Find where the given text appears and provide that cell's center as (X, Y) coordinate. 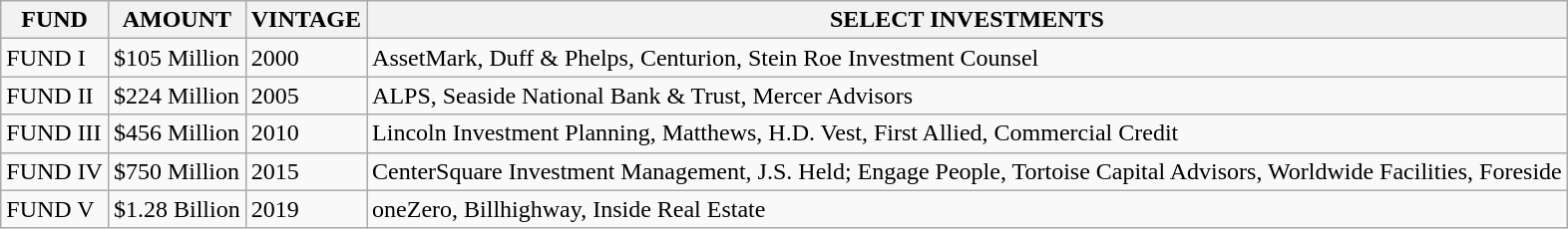
AssetMark, Duff & Phelps, Centurion, Stein Roe Investment Counsel (968, 58)
AMOUNT (177, 20)
oneZero, Billhighway, Inside Real Estate (968, 209)
CenterSquare Investment Management, J.S. Held; Engage People, Tortoise Capital Advisors, Worldwide Facilities, Foreside (968, 171)
$1.28 Billion (177, 209)
2005 (305, 96)
$105 Million (177, 58)
2015 (305, 171)
FUND (55, 20)
$224 Million (177, 96)
2010 (305, 133)
FUND I (55, 58)
VINTAGE (305, 20)
FUND V (55, 209)
$456 Million (177, 133)
FUND IV (55, 171)
FUND III (55, 133)
ALPS, Seaside National Bank & Trust, Mercer Advisors (968, 96)
SELECT INVESTMENTS (968, 20)
Lincoln Investment Planning, Matthews, H.D. Vest, First Allied, Commercial Credit (968, 133)
$750 Million (177, 171)
2019 (305, 209)
2000 (305, 58)
FUND II (55, 96)
